Identify which cell holds the provided text, then report its (X, Y) central coordinate. 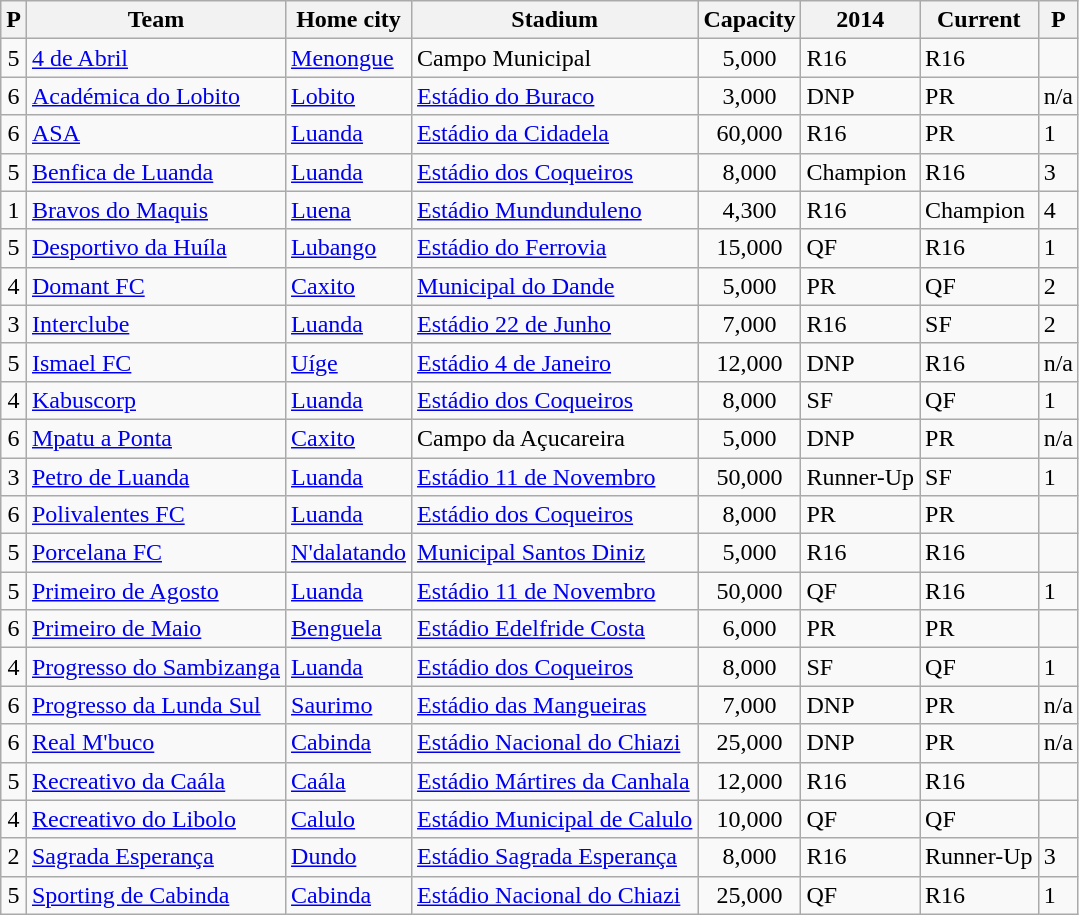
Campo Municipal (555, 58)
Porcelana FC (156, 553)
Estádio Edelfride Costa (555, 629)
Primeiro de Maio (156, 629)
Domant FC (156, 286)
Estádio da Cidadela (555, 134)
Benguela (349, 629)
Calulo (349, 819)
Progresso da Lunda Sul (156, 705)
Bravos do Maquis (156, 210)
Current (980, 20)
Campo da Açucareira (555, 438)
Benfica de Luanda (156, 172)
Petro de Luanda (156, 477)
Municipal do Dande (555, 286)
Caála (349, 781)
Kabuscorp (156, 400)
Home city (349, 20)
2014 (860, 20)
ASA (156, 134)
Recreativo do Libolo (156, 819)
Luena (349, 210)
4,300 (750, 210)
Estádio das Mangueiras (555, 705)
Progresso do Sambizanga (156, 667)
Desportivo da Huíla (156, 248)
Capacity (750, 20)
Menongue (349, 58)
Estádio Mundunduleno (555, 210)
Estádio Sagrada Esperança (555, 857)
3,000 (750, 96)
Real M'buco (156, 743)
Estádio 22 de Junho (555, 324)
15,000 (750, 248)
Estádio do Buraco (555, 96)
Mpatu a Ponta (156, 438)
Estádio do Ferrovia (555, 248)
60,000 (750, 134)
Sporting de Cabinda (156, 895)
Polivalentes FC (156, 515)
Lobito (349, 96)
Estádio 4 de Janeiro (555, 362)
Primeiro de Agosto (156, 591)
Sagrada Esperança (156, 857)
Estádio Mártires da Canhala (555, 781)
6,000 (750, 629)
Municipal Santos Diniz (555, 553)
Team (156, 20)
10,000 (750, 819)
Interclube (156, 324)
Académica do Lobito (156, 96)
Ismael FC (156, 362)
Stadium (555, 20)
Saurimo (349, 705)
Lubango (349, 248)
Recreativo da Caála (156, 781)
N'dalatando (349, 553)
Uíge (349, 362)
4 de Abril (156, 58)
Estádio Municipal de Calulo (555, 819)
Dundo (349, 857)
